Return the [x, y] coordinate for the center point of the cell that contains the specified text.  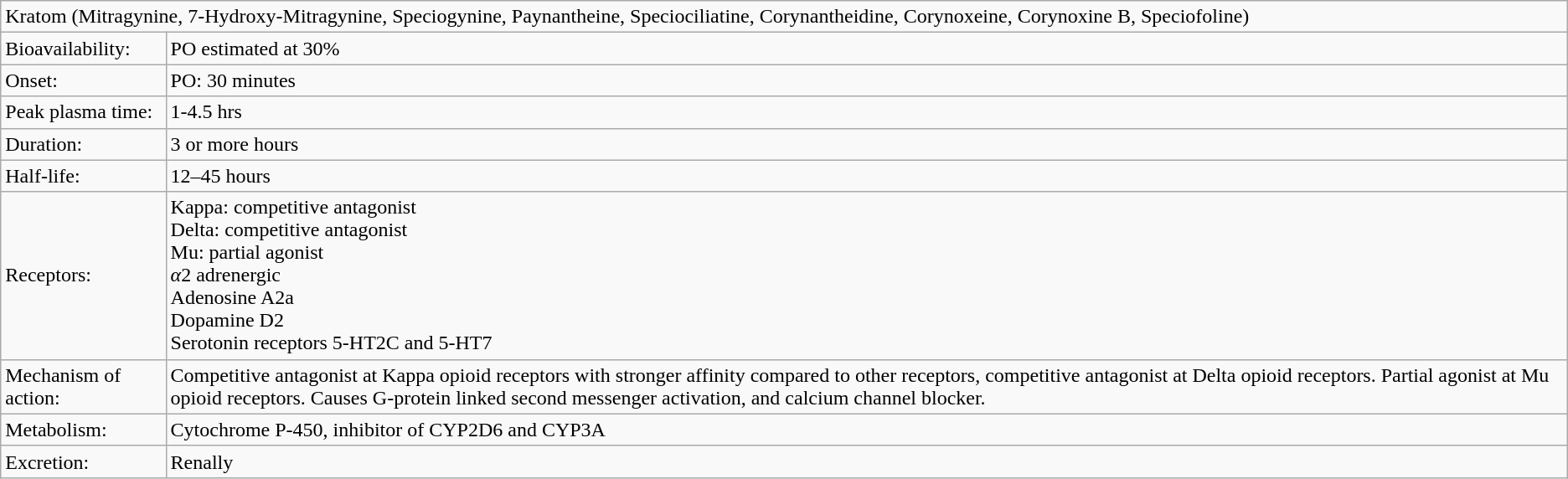
PO estimated at 30% [866, 49]
Metabolism: [84, 430]
3 or more hours [866, 144]
Cytochrome P-450, inhibitor of CYP2D6 and CYP3A [866, 430]
Half-life: [84, 176]
Mechanism of action: [84, 387]
PO: 30 minutes [866, 80]
12–45 hours [866, 176]
Peak plasma time: [84, 112]
Bioavailability: [84, 49]
1-4.5 hrs [866, 112]
Kratom (Mitragynine, 7-Hydroxy-Mitragynine, Speciogynine, Paynantheine, Speciociliatine, Corynantheidine, Corynoxeine, Corynoxine B, Speciofoline) [784, 17]
Renally [866, 461]
Duration: [84, 144]
Excretion: [84, 461]
Onset: [84, 80]
Receptors: [84, 276]
